Search for the cell housing the specified text and yield its [X, Y] center coordinate. 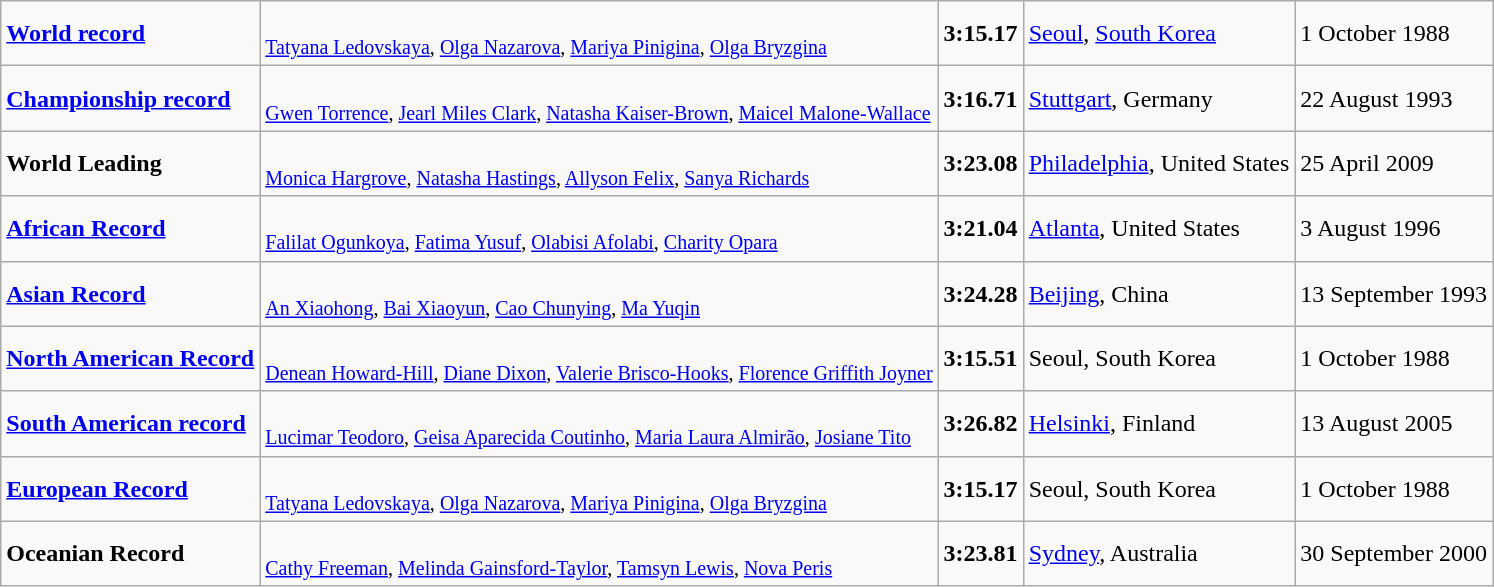
3 August 1996 [1394, 228]
Beijing, China [1159, 294]
North American Record [130, 358]
3:23.08 [980, 164]
3:26.82 [980, 424]
Cathy Freeman, Melinda Gainsford-Taylor, Tamsyn Lewis, Nova Peris [599, 554]
Stuttgart, Germany [1159, 98]
Oceanian Record [130, 554]
Atlanta, United States [1159, 228]
Gwen Torrence, Jearl Miles Clark, Natasha Kaiser-Brown, Maicel Malone-Wallace [599, 98]
3:15.51 [980, 358]
13 September 1993 [1394, 294]
An Xiaohong, Bai Xiaoyun, Cao Chunying, Ma Yuqin [599, 294]
Denean Howard-Hill, Diane Dixon, Valerie Brisco-Hooks, Florence Griffith Joyner [599, 358]
3:21.04 [980, 228]
European Record [130, 488]
Falilat Ogunkoya, Fatima Yusuf, Olabisi Afolabi, Charity Opara [599, 228]
Sydney, Australia [1159, 554]
25 April 2009 [1394, 164]
30 September 2000 [1394, 554]
African Record [130, 228]
22 August 1993 [1394, 98]
Helsinki, Finland [1159, 424]
3:16.71 [980, 98]
World record [130, 34]
World Leading [130, 164]
South American record [130, 424]
Monica Hargrove, Natasha Hastings, Allyson Felix, Sanya Richards [599, 164]
Philadelphia, United States [1159, 164]
Asian Record [130, 294]
3:24.28 [980, 294]
Lucimar Teodoro, Geisa Aparecida Coutinho, Maria Laura Almirão, Josiane Tito [599, 424]
13 August 2005 [1394, 424]
3:23.81 [980, 554]
Championship record [130, 98]
